For the text-containing cell, return its midpoint in (X, Y) coordinate format. 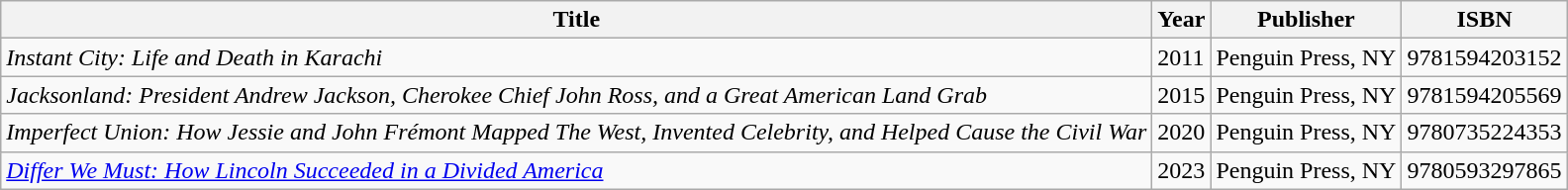
ISBN (1485, 20)
Year (1182, 20)
2023 (1182, 170)
9780735224353 (1485, 133)
Differ We Must: How Lincoln Succeeded in a Divided America (576, 170)
2015 (1182, 95)
9780593297865 (1485, 170)
Imperfect Union: How Jessie and John Frémont Mapped The West, Invented Celebrity, and Helped Cause the Civil War (576, 133)
Instant City: Life and Death in Karachi (576, 57)
Jacksonland: President Andrew Jackson, Cherokee Chief John Ross, and a Great American Land Grab (576, 95)
9781594205569 (1485, 95)
Publisher (1307, 20)
Title (576, 20)
9781594203152 (1485, 57)
2020 (1182, 133)
2011 (1182, 57)
